Extract the [X, Y] coordinate from the center of the cell holding the provided text.  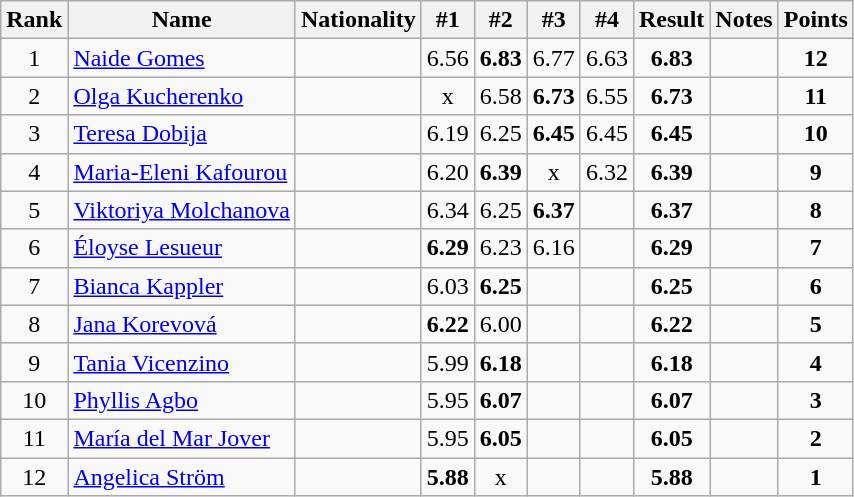
6.23 [500, 248]
Phyllis Agbo [182, 400]
Bianca Kappler [182, 286]
6.20 [448, 172]
6.16 [554, 248]
Notes [744, 20]
Name [182, 20]
#2 [500, 20]
Result [671, 20]
Nationality [358, 20]
Éloyse Lesueur [182, 248]
6.77 [554, 58]
6.63 [606, 58]
Tania Vicenzino [182, 362]
6.34 [448, 210]
#1 [448, 20]
Naide Gomes [182, 58]
5.99 [448, 362]
Teresa Dobija [182, 134]
Maria-Eleni Kafourou [182, 172]
Viktoriya Molchanova [182, 210]
6.55 [606, 96]
6.19 [448, 134]
6.58 [500, 96]
Angelica Ström [182, 477]
Rank [34, 20]
6.32 [606, 172]
Points [816, 20]
Olga Kucherenko [182, 96]
#4 [606, 20]
6.56 [448, 58]
#3 [554, 20]
María del Mar Jover [182, 438]
6.00 [500, 324]
Jana Korevová [182, 324]
6.03 [448, 286]
